From the cell containing the given text, extract its center point as [X, Y] coordinate. 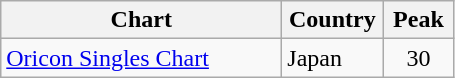
30 [418, 58]
Country [332, 20]
Oricon Singles Chart [142, 58]
Japan [332, 58]
Peak [418, 20]
Chart [142, 20]
